Return [X, Y] of the center of cell containing provided text 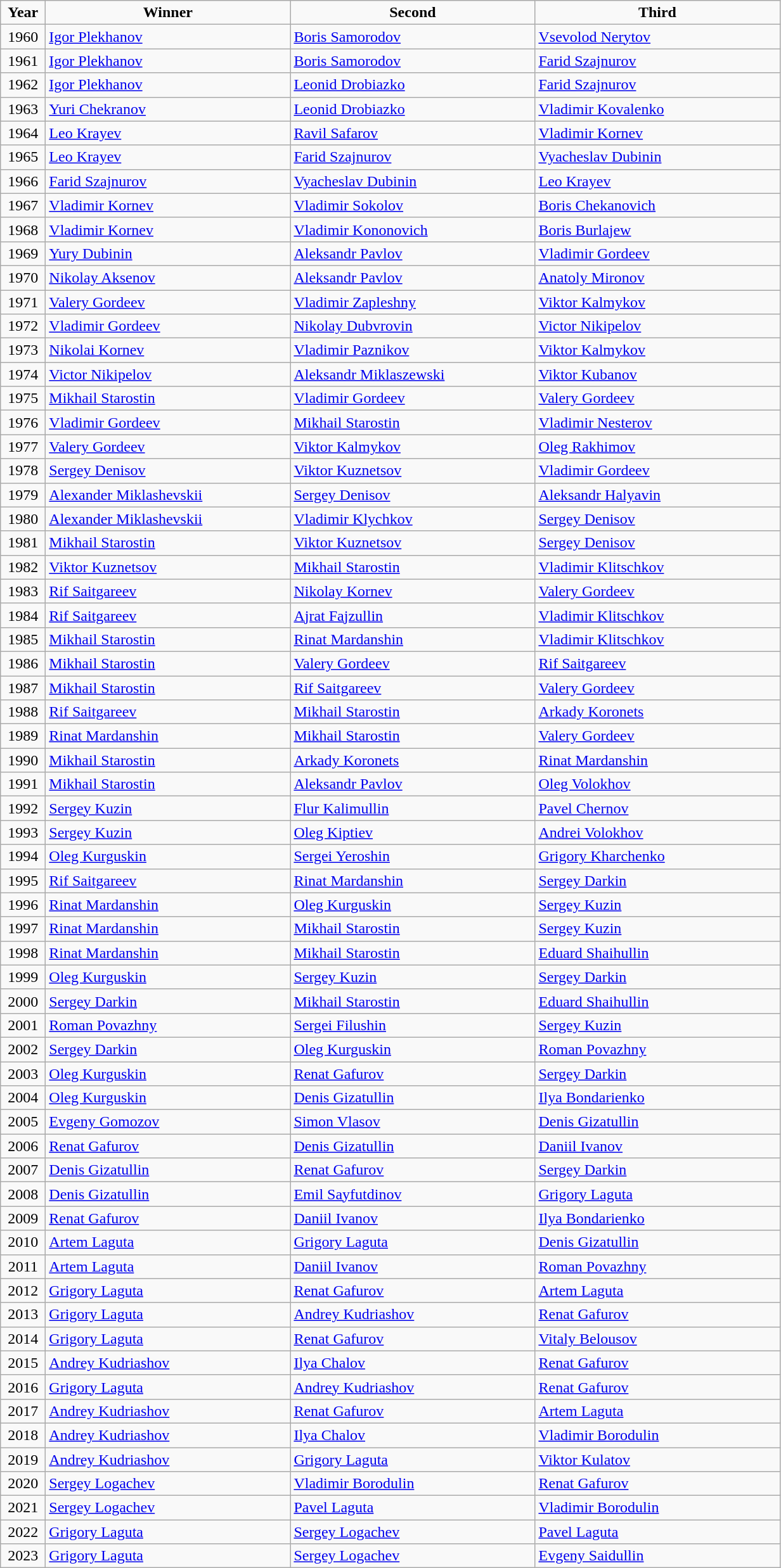
1976 [23, 423]
Andrei Volokhov [657, 832]
2005 [23, 1122]
Oleg Kiptiev [413, 832]
1995 [23, 881]
2008 [23, 1194]
2014 [23, 1339]
1981 [23, 543]
1971 [23, 302]
Second [413, 13]
1994 [23, 857]
Vladimir Sokolov [413, 205]
1991 [23, 784]
2002 [23, 1049]
Yuri Chekranov [168, 109]
1960 [23, 37]
Ravil Safarov [413, 133]
1979 [23, 495]
1972 [23, 326]
1986 [23, 663]
1997 [23, 929]
2021 [23, 1508]
2009 [23, 1218]
2010 [23, 1242]
1977 [23, 447]
1970 [23, 277]
1993 [23, 832]
Emil Sayfutdinov [413, 1194]
1965 [23, 157]
Winner [168, 13]
2019 [23, 1459]
Evgeny Saidullin [657, 1556]
1988 [23, 712]
1999 [23, 977]
Anatoly Mironov [657, 277]
1975 [23, 398]
Vladimir Paznikov [413, 350]
Vladimir Zapleshny [413, 302]
2001 [23, 1025]
2012 [23, 1291]
Viktor Kubanov [657, 374]
Vsevolod Nerytov [657, 37]
Year [23, 13]
1964 [23, 133]
Vladimir Klychkov [413, 519]
1989 [23, 736]
Flur Kalimullin [413, 808]
Oleg Volokhov [657, 784]
1967 [23, 205]
Oleg Rakhimov [657, 447]
1984 [23, 615]
1998 [23, 953]
Sergei Filushin [413, 1025]
1973 [23, 350]
Aleksandr Miklaszewski [413, 374]
2018 [23, 1435]
2011 [23, 1266]
1990 [23, 760]
2017 [23, 1411]
1963 [23, 109]
2020 [23, 1484]
1961 [23, 61]
2016 [23, 1387]
Yury Dubinin [168, 253]
Nikolai Kornev [168, 350]
1969 [23, 253]
2003 [23, 1074]
Nikolay Aksenov [168, 277]
2013 [23, 1315]
1992 [23, 808]
Nikolay Dubvrovin [413, 326]
1982 [23, 567]
2022 [23, 1532]
Ajrat Fajzullin [413, 615]
2004 [23, 1098]
Aleksandr Halyavin [657, 495]
1978 [23, 471]
1974 [23, 374]
Boris Chekanovich [657, 205]
Vitaly Belousov [657, 1339]
1966 [23, 181]
Nikolay Kornev [413, 591]
Boris Burlajew [657, 229]
2015 [23, 1363]
Vladimir Kovalenko [657, 109]
Evgeny Gomozov [168, 1122]
Vladimir Nesterov [657, 423]
Simon Vlasov [413, 1122]
Vladimir Kononovich [413, 229]
Sergei Yeroshin [413, 857]
1962 [23, 85]
Pavel Chernov [657, 808]
2000 [23, 1001]
1980 [23, 519]
1987 [23, 687]
1983 [23, 591]
2007 [23, 1170]
1968 [23, 229]
Viktor Kulatov [657, 1459]
Grigory Kharchenko [657, 857]
2023 [23, 1556]
Third [657, 13]
1996 [23, 905]
2006 [23, 1146]
1985 [23, 639]
